Provide the [x, y] coordinate of the cell's center where the given text is located.  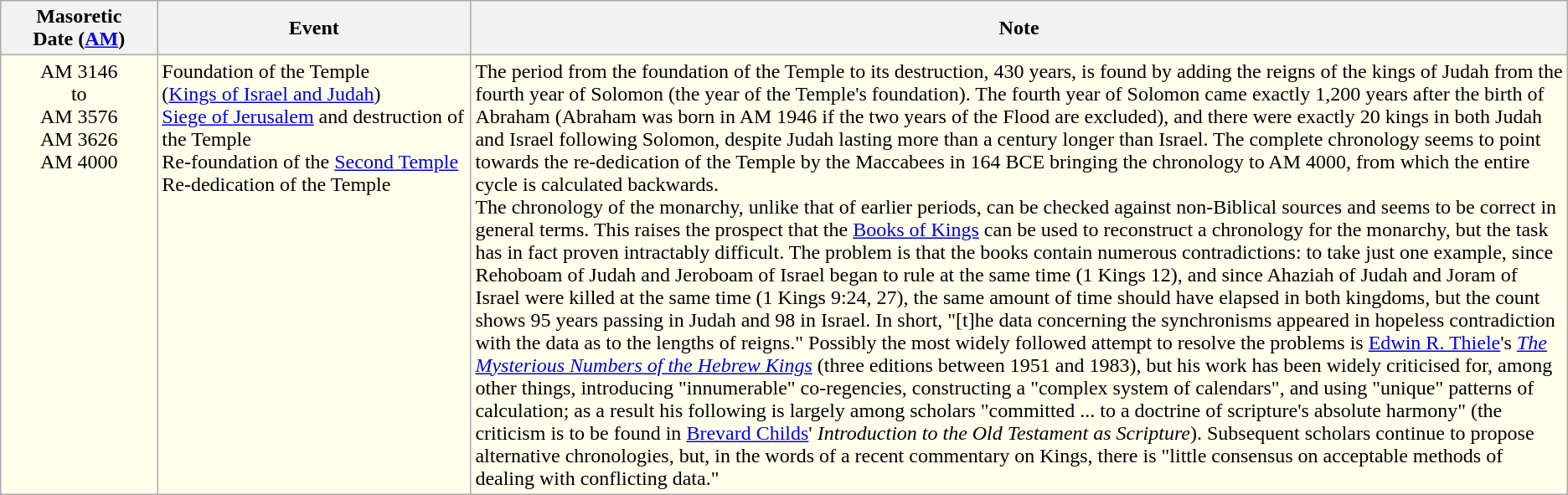
AM 3146toAM 3576AM 3626AM 4000 [79, 275]
MasoreticDate (AM) [79, 28]
Note [1019, 28]
Event [314, 28]
